Identify which cell holds the provided text, then report its [X, Y] central coordinate. 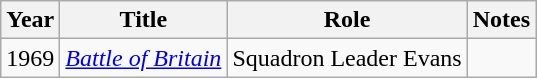
Battle of Britain [144, 58]
Role [347, 20]
Title [144, 20]
Notes [501, 20]
Year [30, 20]
Squadron Leader Evans [347, 58]
1969 [30, 58]
